Capture the cell that displays the provided text and extract its (x, y) central coordinate. 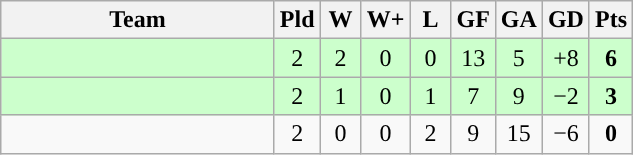
5 (518, 58)
Pts (610, 20)
7 (473, 96)
GF (473, 20)
13 (473, 58)
GA (518, 20)
Pld (297, 20)
W+ (386, 20)
−2 (566, 96)
6 (610, 58)
3 (610, 96)
+8 (566, 58)
GD (566, 20)
15 (518, 134)
Team (138, 20)
W (340, 20)
L (430, 20)
−6 (566, 134)
